Pinpoint the cell where the given text exists, returning its (x, y) midpoint coordinate. 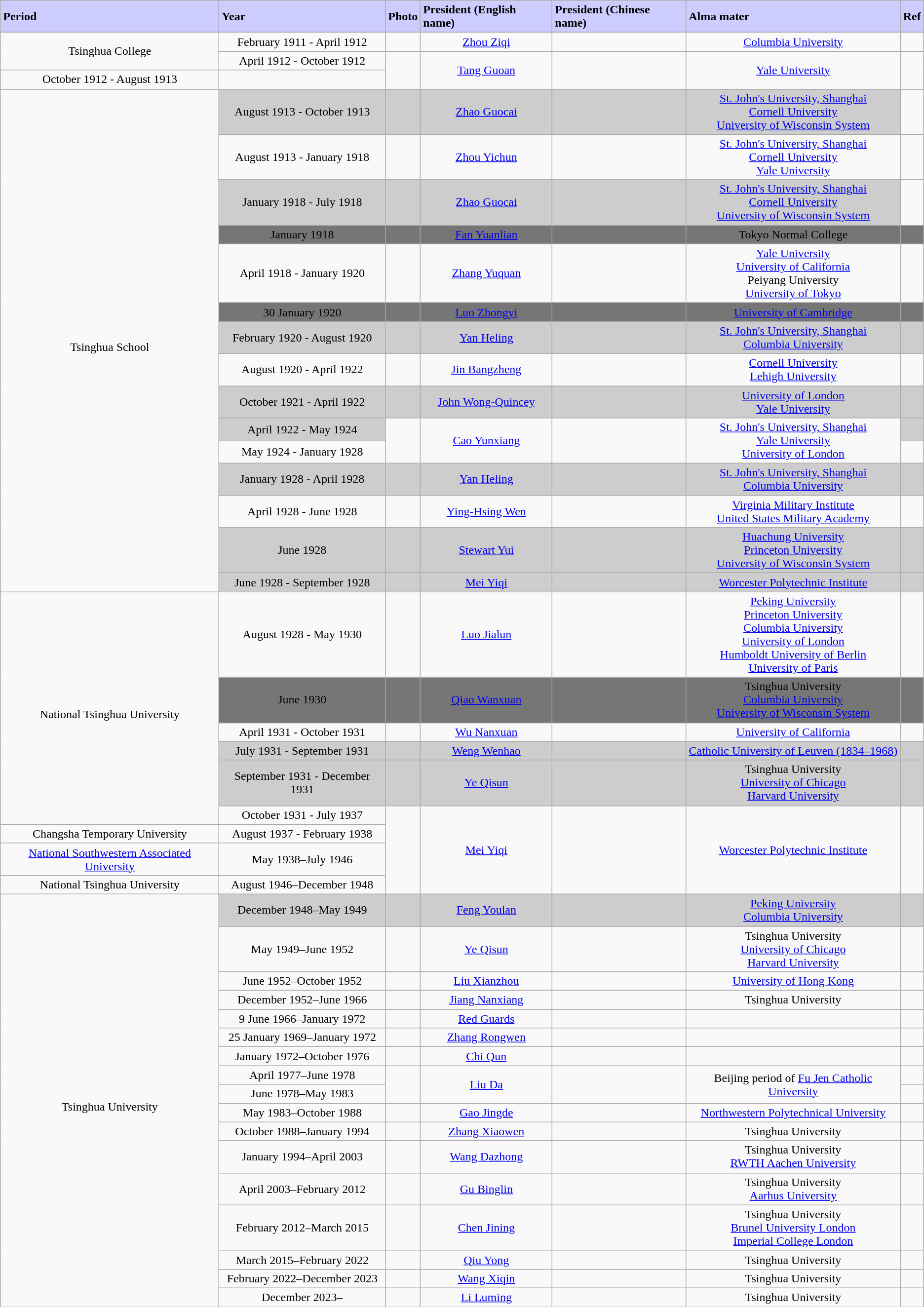
Catholic University of Leuven (1834–1968) (794, 751)
John Wong-Quincey (487, 402)
February 2012–March 2015 (302, 1228)
January 1918 (302, 234)
June 1978–May 1983 (302, 1094)
May 1949–June 1952 (302, 949)
October 1921 - April 1922 (302, 402)
25 January 1969–January 1972 (302, 1038)
University of Hong Kong (794, 981)
August 1913 - January 1918 (302, 157)
Luo Zhongyi (487, 312)
Beijing period of Fu Jen Catholic University (794, 1084)
Tsinghua College (110, 51)
Tsinghua School (110, 341)
Zhang Yuquan (487, 273)
April 1977–June 1978 (302, 1075)
April 1912 - October 1912 (302, 61)
Wu Nanxuan (487, 732)
Zhou Ziqi (487, 42)
University of Cambridge (794, 312)
Peking UniversityColumbia University (794, 910)
December 1952–June 1966 (302, 1000)
30 January 1920 (302, 312)
August 1946–December 1948 (302, 884)
President (Chinese name) (619, 17)
Photo (403, 17)
Weng Wenhao (487, 751)
September 1931 - December 1931 (302, 783)
National Southwestern Associated University (110, 859)
Tsinghua UniversityAarhus University (794, 1189)
December 2023– (302, 1297)
University of LondonYale University (794, 402)
August 1920 - April 1922 (302, 369)
January 1918 - July 1918 (302, 202)
Liu Xianzhou (487, 981)
Zhang Xiaowen (487, 1131)
Cao Yunxiang (487, 441)
Qiu Yong (487, 1260)
June 1928 (302, 550)
Gao Jingde (487, 1113)
Qiao Wanxuan (487, 700)
Period (110, 17)
Ying-Hsing Wen (487, 511)
April 1928 - June 1928 (302, 511)
St. John's University, ShanghaiYale UniversityUniversity of London (794, 441)
February 1911 - April 1912 (302, 42)
January 1928 - April 1928 (302, 480)
March 2015–February 2022 (302, 1260)
February 2022–December 2023 (302, 1278)
Northwestern Polytechnical University (794, 1113)
Fan Yuanlian (487, 234)
May 1983–October 1988 (302, 1113)
February 1920 - August 1920 (302, 338)
June 1928 - September 1928 (302, 582)
October 1912 - August 1913 (110, 79)
Yale UniversityUniversity of CaliforniaPeiyang UniversityUniversity of Tokyo (794, 273)
October 1931 - July 1937 (302, 815)
University of California (794, 732)
May 1924 - January 1928 (302, 452)
Luo Jialun (487, 635)
May 1938–July 1946 (302, 859)
Huachung UniversityPrinceton UniversityUniversity of Wisconsin System (794, 550)
Tsinghua UniversityRWTH Aachen University (794, 1157)
Stewart Yui (487, 550)
Ref (912, 17)
Year (302, 17)
Chen Jining (487, 1228)
Yale University (794, 70)
9 June 1966–January 1972 (302, 1019)
Changsha Temporary University (110, 834)
Columbia University (794, 42)
Jiang Nanxiang (487, 1000)
January 1994–April 2003 (302, 1157)
June 1930 (302, 700)
August 1928 - May 1930 (302, 635)
Red Guards (487, 1019)
January 1972–October 1976 (302, 1056)
Li Luming (487, 1297)
Wang Dazhong (487, 1157)
Zhou Yichun (487, 157)
Feng Youlan (487, 910)
April 1918 - January 1920 (302, 273)
President (English name) (487, 17)
Tsinghua UniversityColumbia UniversityUniversity of Wisconsin System (794, 700)
April 1922 - May 1924 (302, 429)
Cornell UniversityLehigh University (794, 369)
October 1988–January 1994 (302, 1131)
Chi Qun (487, 1056)
Alma mater (794, 17)
Wang Xiqin (487, 1278)
Peking UniversityPrinceton UniversityColumbia UniversityUniversity of LondonHumboldt University of BerlinUniversity of Paris (794, 635)
Tsinghua UniversityBrunel University LondonImperial College London (794, 1228)
Virginia Military InstituteUnited States Military Academy (794, 511)
December 1948–May 1949 (302, 910)
Tang Guoan (487, 70)
July 1931 - September 1931 (302, 751)
June 1952–October 1952 (302, 981)
April 1931 - October 1931 (302, 732)
Gu Binglin (487, 1189)
April 2003–February 2012 (302, 1189)
August 1937 - February 1938 (302, 834)
August 1913 - October 1913 (302, 112)
Jin Bangzheng (487, 369)
Tokyo Normal College (794, 234)
Zhang Rongwen (487, 1038)
Liu Da (487, 1084)
St. John's University, ShanghaiCornell UniversityYale University (794, 157)
